Pinpoint the cell where the given text exists, returning its (X, Y) midpoint coordinate. 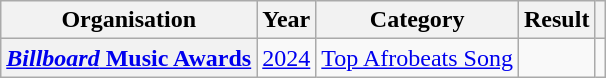
Result (557, 20)
2024 (286, 58)
Billboard Music Awards (129, 58)
Year (286, 20)
Category (418, 20)
Organisation (129, 20)
Top Afrobeats Song (418, 58)
